For the text-containing cell, return its midpoint in [X, Y] coordinate format. 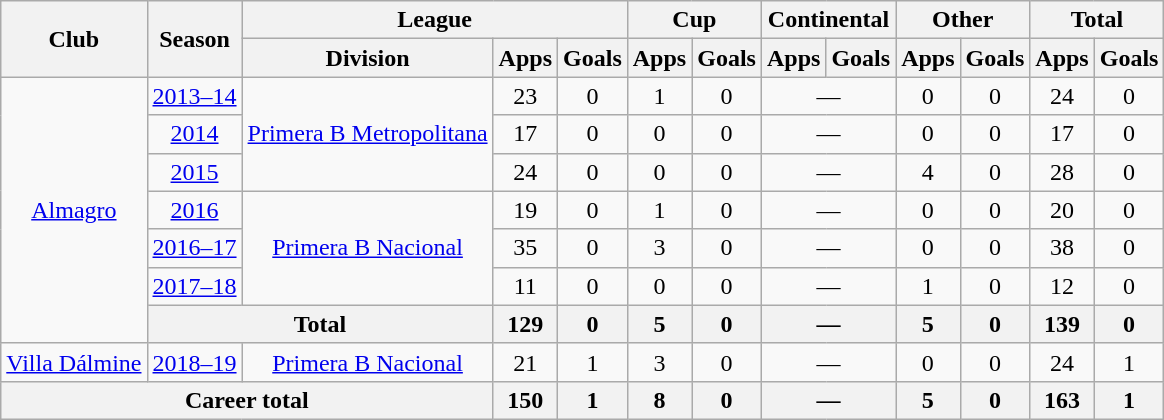
8 [659, 400]
28 [1062, 172]
Division [368, 58]
Career total [247, 400]
2014 [194, 134]
Season [194, 39]
Other [963, 20]
2018–19 [194, 362]
Villa Dálmine [74, 362]
2016–17 [194, 248]
2013–14 [194, 96]
2015 [194, 172]
2016 [194, 210]
Almagro [74, 210]
163 [1062, 400]
League [434, 20]
2017–18 [194, 286]
150 [525, 400]
20 [1062, 210]
Continental [828, 20]
129 [525, 324]
35 [525, 248]
23 [525, 96]
21 [525, 362]
139 [1062, 324]
Club [74, 39]
11 [525, 286]
38 [1062, 248]
12 [1062, 286]
Primera B Metropolitana [368, 134]
19 [525, 210]
4 [928, 172]
Cup [694, 20]
